Return the (x, y) coordinate for the center point of the cell that contains the specified text.  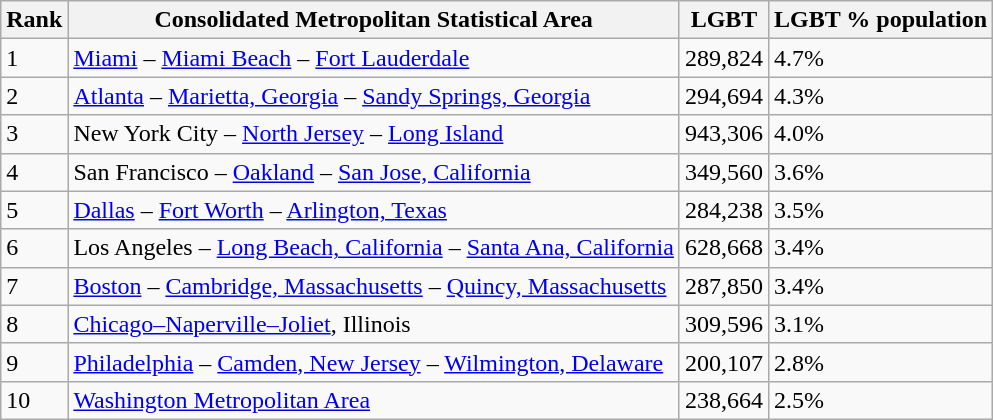
4 (34, 172)
9 (34, 362)
Rank (34, 20)
3.6% (881, 172)
3.5% (881, 210)
Philadelphia – Camden, New Jersey – Wilmington, Delaware (374, 362)
294,694 (724, 96)
5 (34, 210)
Chicago–Naperville–Joliet, Illinois (374, 324)
4.7% (881, 58)
309,596 (724, 324)
284,238 (724, 210)
1 (34, 58)
Los Angeles – Long Beach, California – Santa Ana, California (374, 248)
4.0% (881, 134)
287,850 (724, 286)
10 (34, 400)
2.8% (881, 362)
Consolidated Metropolitan Statistical Area (374, 20)
7 (34, 286)
289,824 (724, 58)
LGBT (724, 20)
200,107 (724, 362)
943,306 (724, 134)
4.3% (881, 96)
New York City – North Jersey – Long Island (374, 134)
Washington Metropolitan Area (374, 400)
Dallas – Fort Worth – Arlington, Texas (374, 210)
3.1% (881, 324)
LGBT % population (881, 20)
628,668 (724, 248)
3 (34, 134)
Miami – Miami Beach – Fort Lauderdale (374, 58)
2.5% (881, 400)
2 (34, 96)
Boston – Cambridge, Massachusetts – Quincy, Massachusetts (374, 286)
Atlanta – Marietta, Georgia – Sandy Springs, Georgia (374, 96)
349,560 (724, 172)
6 (34, 248)
8 (34, 324)
238,664 (724, 400)
San Francisco – Oakland – San Jose, California (374, 172)
